Pinpoint the cell where the given text exists, returning its (x, y) midpoint coordinate. 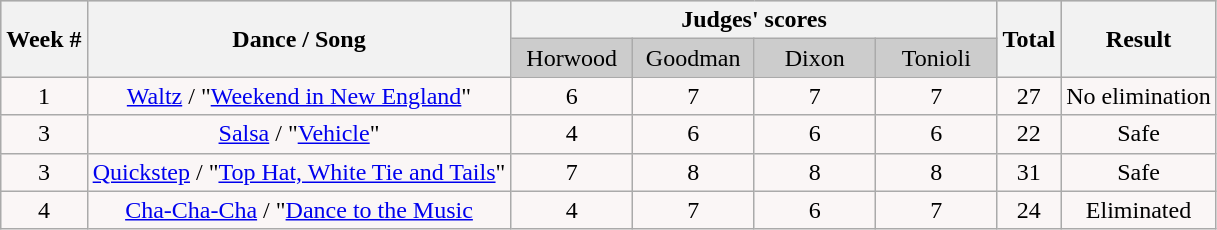
24 (1029, 210)
Eliminated (1139, 210)
Horwood (572, 58)
27 (1029, 96)
Total (1029, 39)
Quickstep / "Top Hat, White Tie and Tails" (299, 172)
No elimination (1139, 96)
Waltz / "Weekend in New England" (299, 96)
22 (1029, 134)
31 (1029, 172)
Dixon (815, 58)
Dance / Song (299, 39)
Result (1139, 39)
1 (44, 96)
Judges' scores (754, 20)
Week # (44, 39)
Salsa / "Vehicle" (299, 134)
Cha-Cha-Cha / "Dance to the Music (299, 210)
Tonioli (937, 58)
Goodman (693, 58)
